Pinpoint the cell where the given text exists, returning its (x, y) midpoint coordinate. 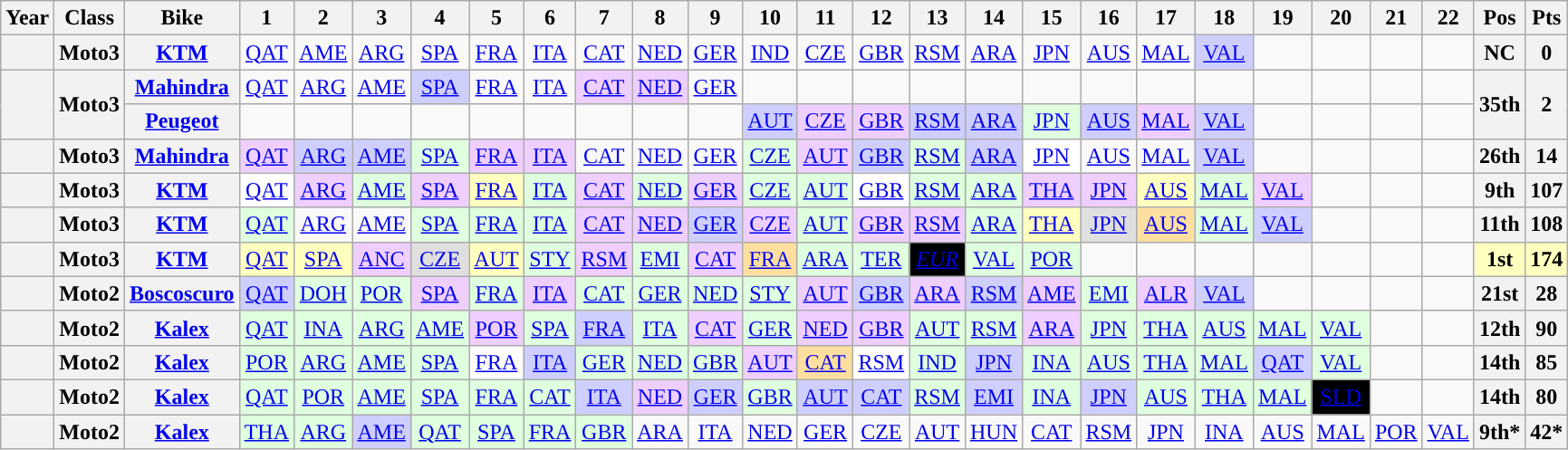
11 (825, 18)
21st (1499, 293)
Pos (1499, 18)
9th* (1499, 432)
Class (90, 18)
11th (1499, 225)
90 (1547, 328)
22 (1448, 18)
Bike (183, 18)
Year (27, 18)
6 (550, 18)
16 (1109, 18)
5 (496, 18)
7 (604, 18)
ANC (381, 259)
42* (1547, 432)
174 (1547, 259)
Peugeot (183, 121)
8 (660, 18)
1 (266, 18)
107 (1547, 190)
HUN (993, 432)
17 (1166, 18)
12 (881, 18)
35th (1499, 104)
10 (770, 18)
NC (1499, 53)
1st (1499, 259)
108 (1547, 225)
SLD (1341, 397)
28 (1547, 293)
26th (1499, 156)
0 (1547, 53)
12th (1499, 328)
15 (1052, 18)
21 (1396, 18)
9th (1499, 190)
13 (938, 18)
3 (381, 18)
9 (715, 18)
80 (1547, 397)
ALR (1166, 293)
20 (1341, 18)
85 (1547, 362)
Pts (1547, 18)
EUR (938, 259)
18 (1224, 18)
DOH (323, 293)
Boscoscuro (183, 293)
TER (881, 259)
4 (439, 18)
19 (1283, 18)
